For the text-containing cell, return its midpoint in (x, y) coordinate format. 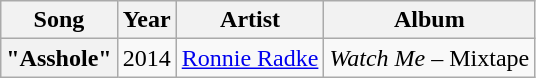
Album (430, 20)
Artist (250, 20)
"Asshole" (59, 58)
Song (59, 20)
Ronnie Radke (250, 58)
2014 (146, 58)
Watch Me – Mixtape (430, 58)
Year (146, 20)
